Scan for the cell matching the given text and deliver its (X, Y) coordinate at center. 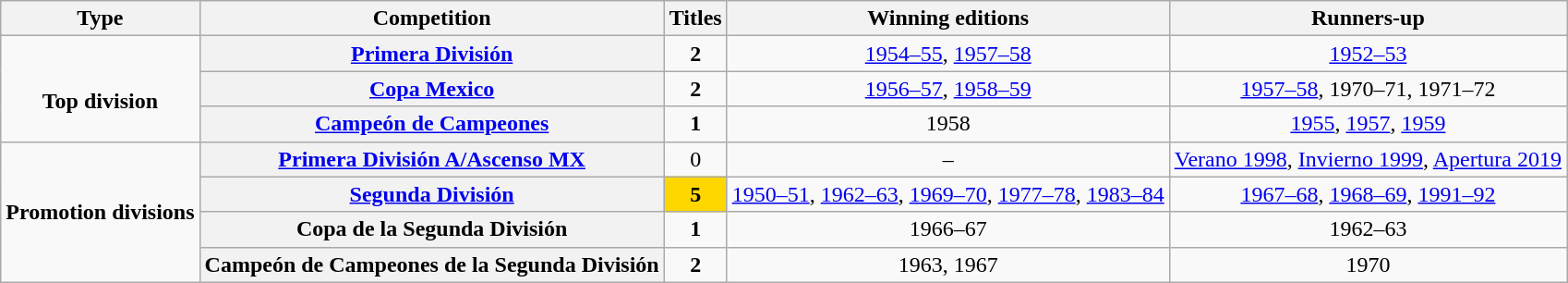
– (947, 159)
1970 (1368, 265)
Winning editions (947, 18)
Primera División (432, 54)
1952–53 (1368, 54)
Segunda División (432, 194)
Copa Mexico (432, 89)
1950–51, 1962–63, 1969–70, 1977–78, 1983–84 (947, 194)
Copa de la Segunda División (432, 229)
Verano 1998, Invierno 1999, Apertura 2019 (1368, 159)
Primera División A/Ascenso MX (432, 159)
Top division (100, 89)
Type (100, 18)
Campeón de Campeones de la Segunda División (432, 265)
1955, 1957, 1959 (1368, 124)
1963, 1967 (947, 265)
Competition (432, 18)
1958 (947, 124)
1954–55, 1957–58 (947, 54)
1966–67 (947, 229)
Titles (695, 18)
1962–63 (1368, 229)
Runners-up (1368, 18)
5 (695, 194)
1956–57, 1958–59 (947, 89)
1967–68, 1968–69, 1991–92 (1368, 194)
Promotion divisions (100, 212)
0 (695, 159)
1957–58, 1970–71, 1971–72 (1368, 89)
Campeón de Campeones (432, 124)
